Locate the cell with the specified text and output its (X, Y) center coordinate. 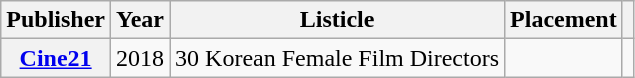
Publisher (56, 20)
Listicle (338, 20)
Cine21 (56, 58)
2018 (140, 58)
30 Korean Female Film Directors (338, 58)
Placement (564, 20)
Year (140, 20)
